Extract the [x, y] coordinate from the center of the cell holding the provided text.  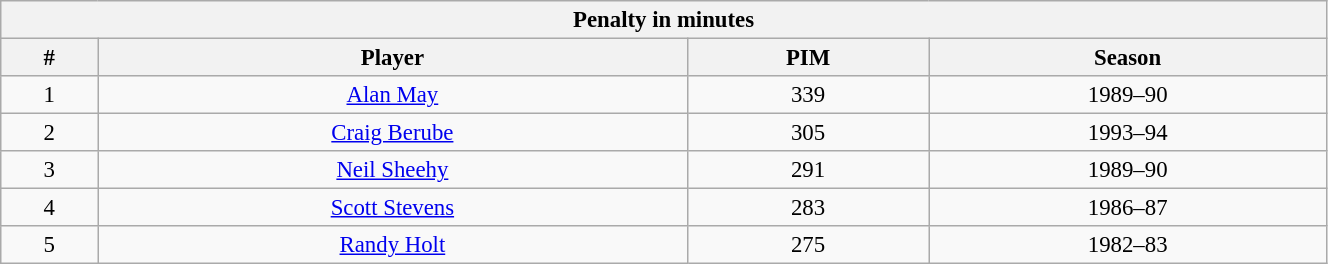
339 [808, 95]
Randy Holt [393, 245]
Scott Stevens [393, 208]
2 [50, 133]
291 [808, 170]
283 [808, 208]
3 [50, 170]
4 [50, 208]
1986–87 [1128, 208]
Season [1128, 58]
Neil Sheehy [393, 170]
1993–94 [1128, 133]
5 [50, 245]
PIM [808, 58]
1 [50, 95]
Craig Berube [393, 133]
305 [808, 133]
275 [808, 245]
1982–83 [1128, 245]
Player [393, 58]
Alan May [393, 95]
Penalty in minutes [664, 20]
# [50, 58]
